Return (X, Y) of the center of cell containing provided text 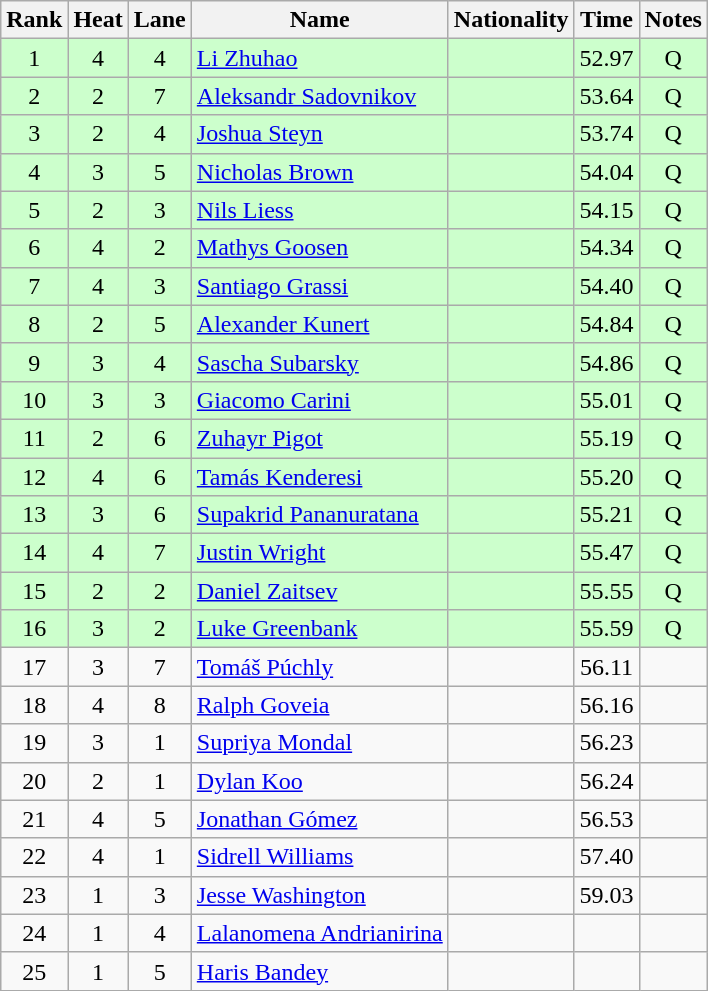
25 (34, 971)
54.34 (606, 248)
21 (34, 819)
Mathys Goosen (320, 248)
23 (34, 895)
19 (34, 743)
Sidrell Williams (320, 857)
54.84 (606, 324)
Sascha Subarsky (320, 362)
Nationality (511, 20)
Tomáš Púchly (320, 667)
55.55 (606, 591)
Nils Liess (320, 210)
55.20 (606, 477)
Supriya Mondal (320, 743)
Jonathan Gómez (320, 819)
53.74 (606, 134)
Aleksandr Sadovnikov (320, 96)
Lalanomena Andrianirina (320, 933)
10 (34, 400)
55.21 (606, 515)
Heat (98, 20)
11 (34, 438)
56.24 (606, 781)
55.47 (606, 553)
18 (34, 705)
Tamás Kenderesi (320, 477)
Haris Bandey (320, 971)
55.01 (606, 400)
17 (34, 667)
Daniel Zaitsev (320, 591)
54.86 (606, 362)
Nicholas Brown (320, 172)
56.16 (606, 705)
13 (34, 515)
Ralph Goveia (320, 705)
55.59 (606, 629)
54.04 (606, 172)
Li Zhuhao (320, 58)
24 (34, 933)
14 (34, 553)
52.97 (606, 58)
Lane (160, 20)
Notes (673, 20)
12 (34, 477)
53.64 (606, 96)
57.40 (606, 857)
59.03 (606, 895)
Justin Wright (320, 553)
22 (34, 857)
Santiago Grassi (320, 286)
Time (606, 20)
Name (320, 20)
54.15 (606, 210)
Rank (34, 20)
Jesse Washington (320, 895)
56.23 (606, 743)
Zuhayr Pigot (320, 438)
20 (34, 781)
Alexander Kunert (320, 324)
54.40 (606, 286)
Luke Greenbank (320, 629)
16 (34, 629)
Giacomo Carini (320, 400)
9 (34, 362)
56.53 (606, 819)
56.11 (606, 667)
55.19 (606, 438)
Dylan Koo (320, 781)
Joshua Steyn (320, 134)
15 (34, 591)
Supakrid Pananuratana (320, 515)
